Output the [X, Y] coordinate of the center of the cell containing the given text.  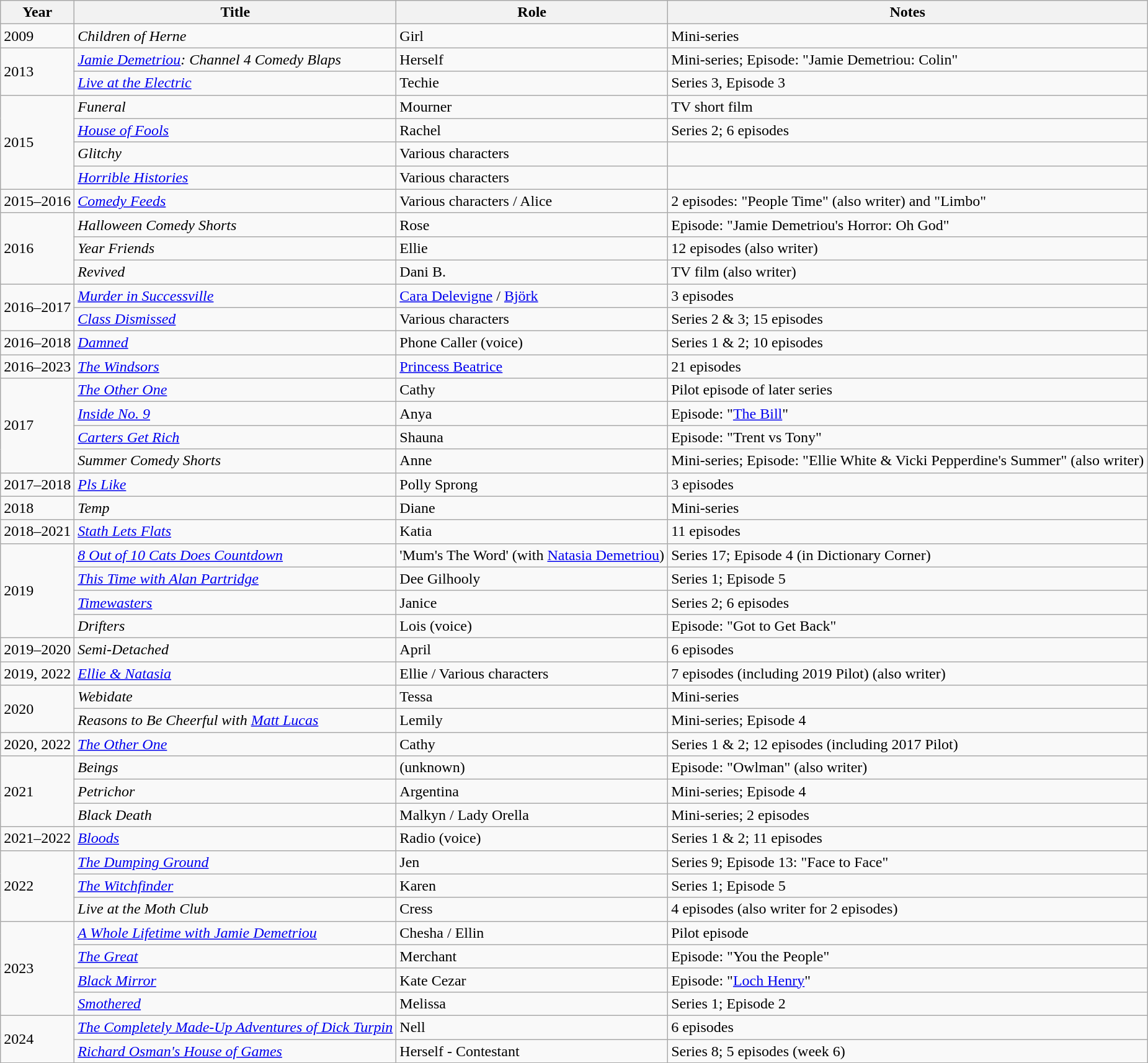
Ellie / Various characters [532, 673]
Dani B. [532, 272]
Mini-series; 2 episodes [908, 815]
Funeral [236, 107]
Rose [532, 225]
'Mum's The Word' (with Natasia Demetriou) [532, 555]
Techie [532, 83]
Jamie Demetriou: Channel 4 Comedy Blaps [236, 60]
Episode: "Trent vs Tony" [908, 437]
2013 [37, 71]
Beings [236, 768]
Argentina [532, 791]
2019–2020 [37, 649]
Temp [236, 508]
Katia [532, 531]
2 episodes: "People Time" (also writer) and "Limbo" [908, 201]
Year Friends [236, 248]
Smothered [236, 1003]
2020, 2022 [37, 744]
(unknown) [532, 768]
The Windsors [236, 367]
Live at the Electric [236, 83]
Pls Like [236, 484]
Series 1 & 2; 12 episodes (including 2017 Pilot) [908, 744]
Anya [532, 414]
Merchant [532, 956]
2022 [37, 886]
Herself [532, 60]
Series 17; Episode 4 (in Dictionary Corner) [908, 555]
2018 [37, 508]
Class Dismissed [236, 319]
Karen [532, 886]
Mini-series; Episode: "Ellie White & Vicki Pepperdine's Summer" (also writer) [908, 461]
Drifters [236, 626]
2019, 2022 [37, 673]
Series 1 & 2; 11 episodes [908, 838]
Children of Herne [236, 36]
Timewasters [236, 602]
2016 [37, 248]
Polly Sprong [532, 484]
Bloods [236, 838]
Black Death [236, 815]
Jen [532, 862]
12 episodes (also writer) [908, 248]
11 episodes [908, 531]
Glitchy [236, 154]
Role [532, 12]
4 episodes (also writer for 2 episodes) [908, 909]
Ellie [532, 248]
8 Out of 10 Cats Does Countdown [236, 555]
Webidate [236, 697]
TV short film [908, 107]
2016–2023 [37, 367]
2021 [37, 791]
Series 1; Episode 2 [908, 1003]
Series 3, Episode 3 [908, 83]
This Time with Alan Partridge [236, 579]
Kate Cezar [532, 980]
Dee Gilhooly [532, 579]
Episode: "Jamie Demetriou's Horror: Oh God" [908, 225]
2015 [37, 142]
2016–2018 [37, 343]
Reasons to Be Cheerful with Matt Lucas [236, 721]
The Great [236, 956]
Radio (voice) [532, 838]
TV film (also writer) [908, 272]
Horrible Histories [236, 177]
2023 [37, 968]
Series 8; 5 episodes (week 6) [908, 1051]
Girl [532, 36]
Malkyn / Lady Orella [532, 815]
Series 2 & 3; 15 episodes [908, 319]
Stath Lets Flats [236, 531]
Semi-Detached [236, 649]
Janice [532, 602]
Inside No. 9 [236, 414]
Nell [532, 1027]
Chesha / Ellin [532, 933]
Mourner [532, 107]
7 episodes (including 2019 Pilot) (also writer) [908, 673]
2017 [37, 425]
2020 [37, 709]
April [532, 649]
A Whole Lifetime with Jamie Demetriou [236, 933]
Episode: "Got to Get Back" [908, 626]
Princess Beatrice [532, 367]
Title [236, 12]
2018–2021 [37, 531]
Phone Caller (voice) [532, 343]
Mini-series; Episode: "Jamie Demetriou: Colin" [908, 60]
Summer Comedy Shorts [236, 461]
2021–2022 [37, 838]
Pilot episode of later series [908, 390]
Richard Osman's House of Games [236, 1051]
21 episodes [908, 367]
Comedy Feeds [236, 201]
2015–2016 [37, 201]
The Completely Made-Up Adventures of Dick Turpin [236, 1027]
Various characters / Alice [532, 201]
2016–2017 [37, 308]
Carters Get Rich [236, 437]
Herself - Contestant [532, 1051]
2024 [37, 1039]
Melissa [532, 1003]
Episode: "You the People" [908, 956]
The Dumping Ground [236, 862]
Tessa [532, 697]
House of Fools [236, 130]
Revived [236, 272]
Live at the Moth Club [236, 909]
Year [37, 12]
Series 9; Episode 13: "Face to Face" [908, 862]
Notes [908, 12]
Series 1 & 2; 10 episodes [908, 343]
Murder in Successville [236, 296]
Cress [532, 909]
Lois (voice) [532, 626]
2019 [37, 590]
Rachel [532, 130]
Shauna [532, 437]
Episode: "Loch Henry" [908, 980]
Episode: "Owlman" (also writer) [908, 768]
Cara Delevigne / Björk [532, 296]
Anne [532, 461]
Pilot episode [908, 933]
2009 [37, 36]
Halloween Comedy Shorts [236, 225]
Black Mirror [236, 980]
Ellie & Natasia [236, 673]
Diane [532, 508]
2017–2018 [37, 484]
Damned [236, 343]
The Witchfinder [236, 886]
Lemily [532, 721]
Episode: "The Bill" [908, 414]
Petrichor [236, 791]
